Locate the cell with the specified text and output its [x, y] center coordinate. 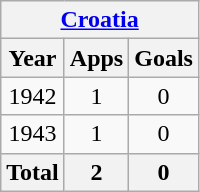
Year [33, 58]
1942 [33, 96]
Croatia [100, 20]
2 [96, 172]
Apps [96, 58]
Total [33, 172]
Goals [164, 58]
1943 [33, 134]
